Scan for the cell matching the given text and deliver its [x, y] coordinate at center. 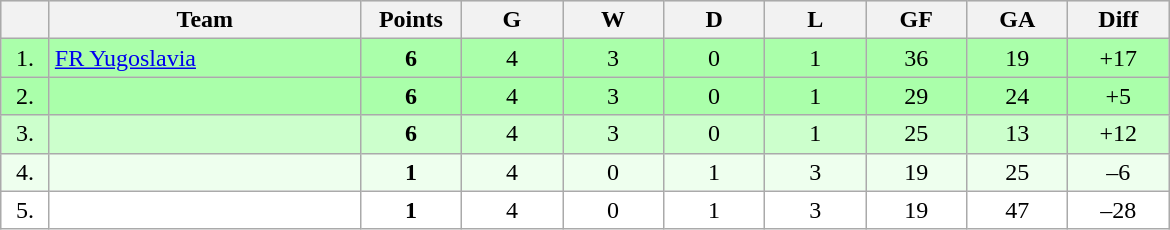
+5 [1118, 96]
Points [410, 20]
36 [916, 58]
47 [1018, 210]
+12 [1118, 134]
W [612, 20]
24 [1018, 96]
4. [26, 172]
5. [26, 210]
GA [1018, 20]
GF [916, 20]
+17 [1118, 58]
Team [204, 20]
D [714, 20]
–6 [1118, 172]
L [816, 20]
3. [26, 134]
–28 [1118, 210]
29 [916, 96]
13 [1018, 134]
2. [26, 96]
1. [26, 58]
FR Yugoslavia [204, 58]
Diff [1118, 20]
G [512, 20]
